Pinpoint the cell where the given text exists, returning its (x, y) midpoint coordinate. 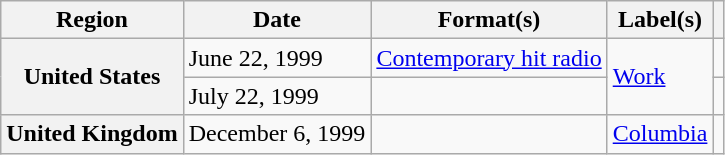
Label(s) (660, 20)
Region (92, 20)
December 6, 1999 (277, 134)
Work (660, 77)
United Kingdom (92, 134)
June 22, 1999 (277, 58)
Columbia (660, 134)
Contemporary hit radio (489, 58)
July 22, 1999 (277, 96)
Format(s) (489, 20)
United States (92, 77)
Date (277, 20)
